Return (X, Y) of the center of cell containing provided text 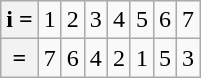
i = (20, 20)
= (20, 58)
